Scan for the cell matching the given text and deliver its [x, y] coordinate at center. 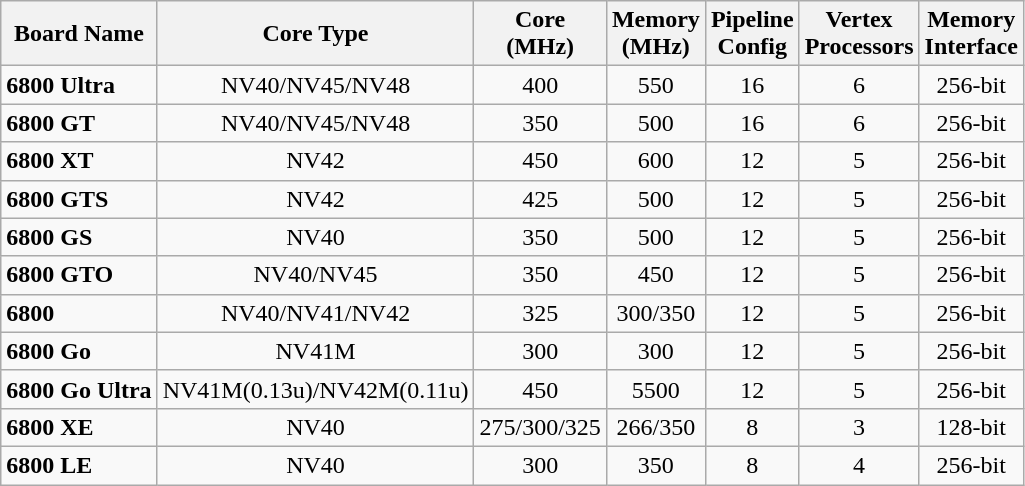
6800 Ultra [79, 85]
4 [859, 465]
VertexProcessors [859, 34]
425 [540, 199]
3 [859, 427]
300/350 [656, 313]
Core(MHz) [540, 34]
6800 GTS [79, 199]
275/300/325 [540, 427]
6800 [79, 313]
6800 XT [79, 161]
550 [656, 85]
NV41M [316, 351]
6800 Go Ultra [79, 389]
PipelineConfig [752, 34]
6800 XE [79, 427]
Memory(MHz) [656, 34]
MemoryInterface [971, 34]
Board Name [79, 34]
6800 GTO [79, 275]
6800 LE [79, 465]
NV40/NV41/NV42 [316, 313]
128-bit [971, 427]
266/350 [656, 427]
NV40/NV45 [316, 275]
6800 GS [79, 237]
400 [540, 85]
Core Type [316, 34]
6800 GT [79, 123]
6800 Go [79, 351]
325 [540, 313]
600 [656, 161]
NV41M(0.13u)/NV42M(0.11u) [316, 389]
5500 [656, 389]
